Pinpoint the cell where the given text exists, returning its (X, Y) midpoint coordinate. 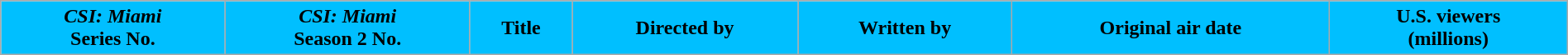
Original air date (1171, 28)
Title (521, 28)
Directed by (685, 28)
CSI: MiamiSeries No. (112, 28)
CSI: MiamiSeason 2 No. (347, 28)
Written by (905, 28)
U.S. viewers(millions) (1448, 28)
